Return the [X, Y] coordinate for the center point of the cell that contains the specified text.  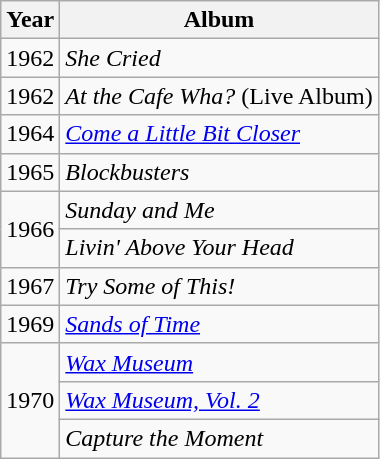
Sunday and Me [219, 210]
1964 [30, 134]
1965 [30, 172]
Wax Museum, Vol. 2 [219, 400]
Capture the Moment [219, 438]
Livin' Above Your Head [219, 248]
Wax Museum [219, 362]
Blockbusters [219, 172]
She Cried [219, 58]
Album [219, 20]
Year [30, 20]
1967 [30, 286]
Try Some of This! [219, 286]
At the Cafe Wha? (Live Album) [219, 96]
Come a Little Bit Closer [219, 134]
1966 [30, 229]
1970 [30, 400]
1969 [30, 324]
Sands of Time [219, 324]
